Determine the [X, Y] coordinate at the center of the cell enclosing the given text.  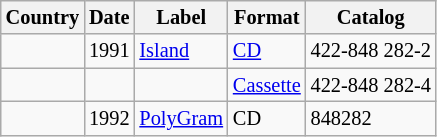
Country [42, 17]
848282 [371, 118]
Island [180, 51]
1992 [109, 118]
422-848 282-4 [371, 85]
Catalog [371, 17]
422-848 282-2 [371, 51]
Cassette [267, 85]
Date [109, 17]
Label [180, 17]
PolyGram [180, 118]
Format [267, 17]
1991 [109, 51]
